Return the [X, Y] coordinate for the center point of the cell that contains the specified text.  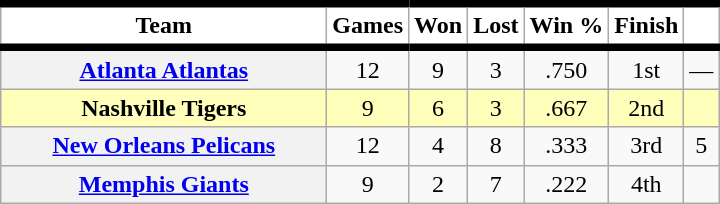
3rd [646, 146]
7 [496, 184]
New Orleans Pelicans [164, 146]
.750 [566, 68]
Games [368, 26]
2nd [646, 108]
4th [646, 184]
.667 [566, 108]
Win % [566, 26]
Lost [496, 26]
Nashville Tigers [164, 108]
2 [438, 184]
8 [496, 146]
4 [438, 146]
— [702, 68]
Memphis Giants [164, 184]
.222 [566, 184]
5 [702, 146]
Atlanta Atlantas [164, 68]
6 [438, 108]
1st [646, 68]
Won [438, 26]
Finish [646, 26]
Team [164, 26]
.333 [566, 146]
